Return [x, y] of the center of cell containing provided text 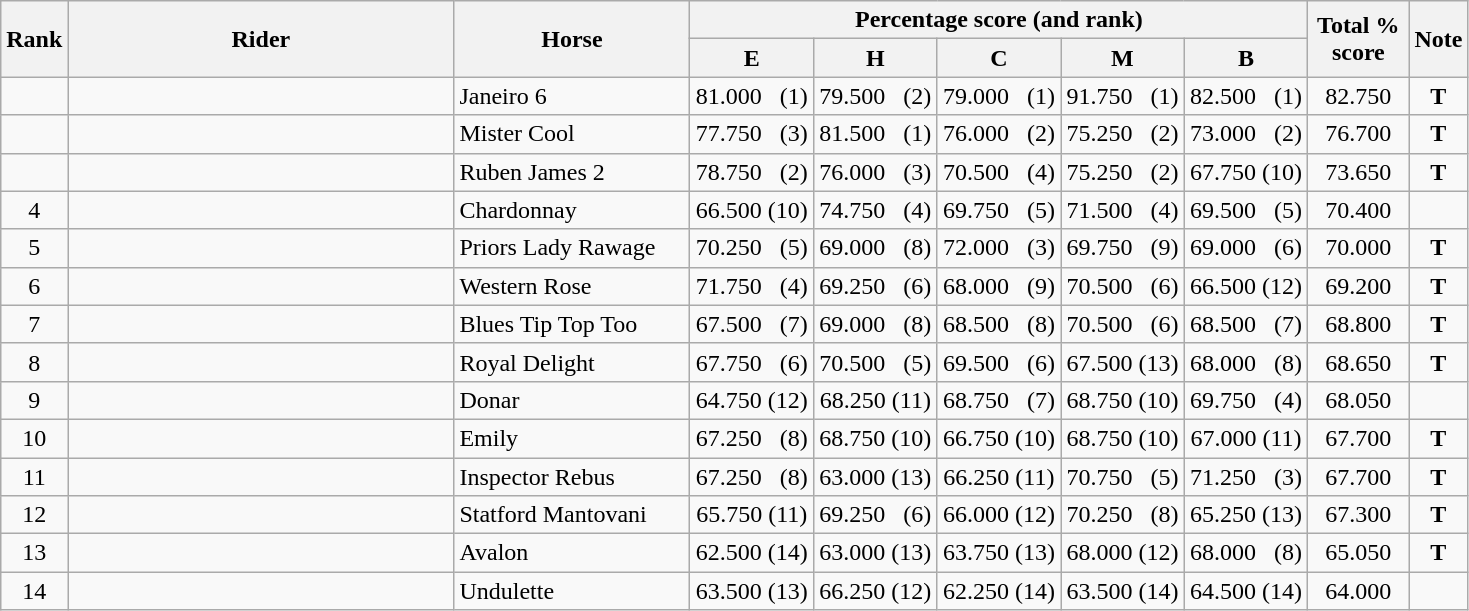
71.750 (4) [752, 286]
69.750 (4) [1246, 400]
C [999, 58]
81.500 (1) [876, 134]
66.000 (12) [999, 515]
69.750 (5) [999, 210]
70.500 (4) [999, 172]
Priors Lady Rawage [572, 248]
68.750 (7) [999, 400]
69.500 (5) [1246, 210]
Mister Cool [572, 134]
91.750 (1) [1123, 96]
70.500 (5) [876, 362]
Rank [34, 39]
Percentage score (and rank) [999, 20]
Rider [261, 39]
B [1246, 58]
7 [34, 324]
69.000 (6) [1246, 248]
69.500 (6) [999, 362]
79.000 (1) [999, 96]
Blues Tip Top Too [572, 324]
70.400 [1358, 210]
4 [34, 210]
67.750 (6) [752, 362]
6 [34, 286]
63.750 (13) [999, 553]
64.000 [1358, 591]
69.750 (9) [1123, 248]
66.250 (12) [876, 591]
68.800 [1358, 324]
63.500 (13) [752, 591]
Statford Mantovani [572, 515]
76.700 [1358, 134]
65.050 [1358, 553]
13 [34, 553]
77.750 (3) [752, 134]
Royal Delight [572, 362]
9 [34, 400]
67.750 (10) [1246, 172]
68.050 [1358, 400]
Undulette [572, 591]
68.000 (9) [999, 286]
70.250 (8) [1123, 515]
67.000 (11) [1246, 438]
Avalon [572, 553]
64.500 (14) [1246, 591]
76.000 (2) [999, 134]
73.000 (2) [1246, 134]
12 [34, 515]
69.200 [1358, 286]
70.750 (5) [1123, 477]
Chardonnay [572, 210]
67.300 [1358, 515]
82.500 (1) [1246, 96]
73.650 [1358, 172]
67.500 (13) [1123, 362]
Janeiro 6 [572, 96]
65.250 (13) [1246, 515]
68.000 (12) [1123, 553]
Donar [572, 400]
62.250 (14) [999, 591]
Inspector Rebus [572, 477]
Note [1438, 39]
66.500 (12) [1246, 286]
66.500 (10) [752, 210]
14 [34, 591]
Western Rose [572, 286]
68.500 (7) [1246, 324]
M [1123, 58]
74.750 (4) [876, 210]
62.500 (14) [752, 553]
68.500 (8) [999, 324]
66.250 (11) [999, 477]
67.500 (7) [752, 324]
68.650 [1358, 362]
70.250 (5) [752, 248]
Emily [572, 438]
8 [34, 362]
68.250 (11) [876, 400]
H [876, 58]
72.000 (3) [999, 248]
E [752, 58]
65.750 (11) [752, 515]
70.000 [1358, 248]
71.250 (3) [1246, 477]
71.500 (4) [1123, 210]
Horse [572, 39]
82.750 [1358, 96]
Total % score [1358, 39]
64.750 (12) [752, 400]
10 [34, 438]
76.000 (3) [876, 172]
11 [34, 477]
81.000 (1) [752, 96]
5 [34, 248]
66.750 (10) [999, 438]
79.500 (2) [876, 96]
78.750 (2) [752, 172]
Ruben James 2 [572, 172]
63.500 (14) [1123, 591]
